Detect which cell encompasses the target text, then output its (x, y) center coordinate. 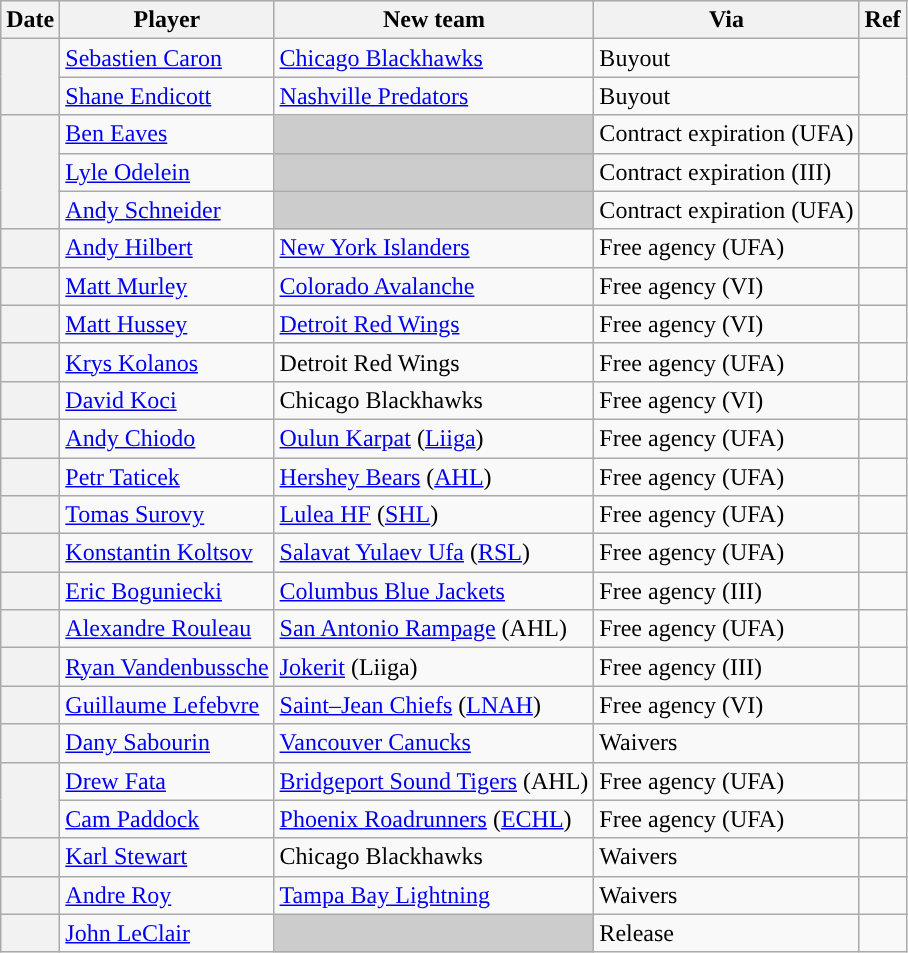
Alexandre Rouleau (167, 629)
Dany Sabourin (167, 743)
Konstantin Koltsov (167, 553)
Karl Stewart (167, 857)
Columbus Blue Jackets (434, 591)
Vancouver Canucks (434, 743)
Player (167, 20)
Via (726, 20)
Guillaume Lefebvre (167, 705)
Tampa Bay Lightning (434, 895)
Bridgeport Sound Tigers (AHL) (434, 781)
Oulun Karpat (Liiga) (434, 438)
Phoenix Roadrunners (ECHL) (434, 819)
Hershey Bears (AHL) (434, 477)
San Antonio Rampage (AHL) (434, 629)
Ryan Vandenbussche (167, 667)
Nashville Predators (434, 96)
Andy Hilbert (167, 248)
Eric Boguniecki (167, 591)
Colorado Avalanche (434, 286)
Lulea HF (SHL) (434, 515)
Ben Eaves (167, 134)
Petr Taticek (167, 477)
Jokerit (Liiga) (434, 667)
Krys Kolanos (167, 362)
David Koci (167, 400)
Contract expiration (III) (726, 172)
Drew Fata (167, 781)
Date (30, 20)
New York Islanders (434, 248)
Ref (882, 20)
Lyle Odelein (167, 172)
Cam Paddock (167, 819)
Shane Endicott (167, 96)
Matt Murley (167, 286)
Andy Schneider (167, 210)
Andre Roy (167, 895)
Andy Chiodo (167, 438)
New team (434, 20)
Sebastien Caron (167, 58)
Salavat Yulaev Ufa (RSL) (434, 553)
John LeClair (167, 933)
Tomas Surovy (167, 515)
Release (726, 933)
Saint–Jean Chiefs (LNAH) (434, 705)
Matt Hussey (167, 324)
